From the cell containing the given text, extract its center point as (x, y) coordinate. 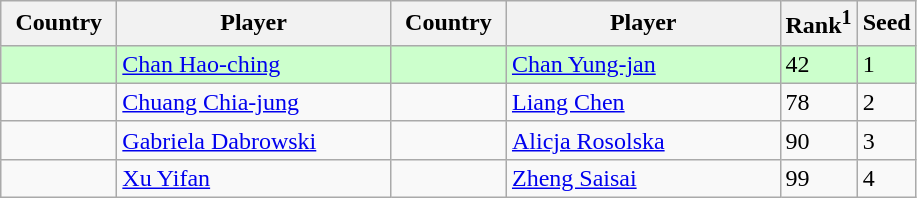
2 (886, 102)
Gabriela Dabrowski (254, 140)
Chan Hao-ching (254, 64)
99 (818, 178)
Chuang Chia-jung (254, 102)
Seed (886, 24)
78 (818, 102)
4 (886, 178)
3 (886, 140)
90 (818, 140)
1 (886, 64)
42 (818, 64)
Chan Yung-jan (643, 64)
Liang Chen (643, 102)
Xu Yifan (254, 178)
Zheng Saisai (643, 178)
Rank1 (818, 24)
Alicja Rosolska (643, 140)
